From the cell containing the given text, extract its center point as (X, Y) coordinate. 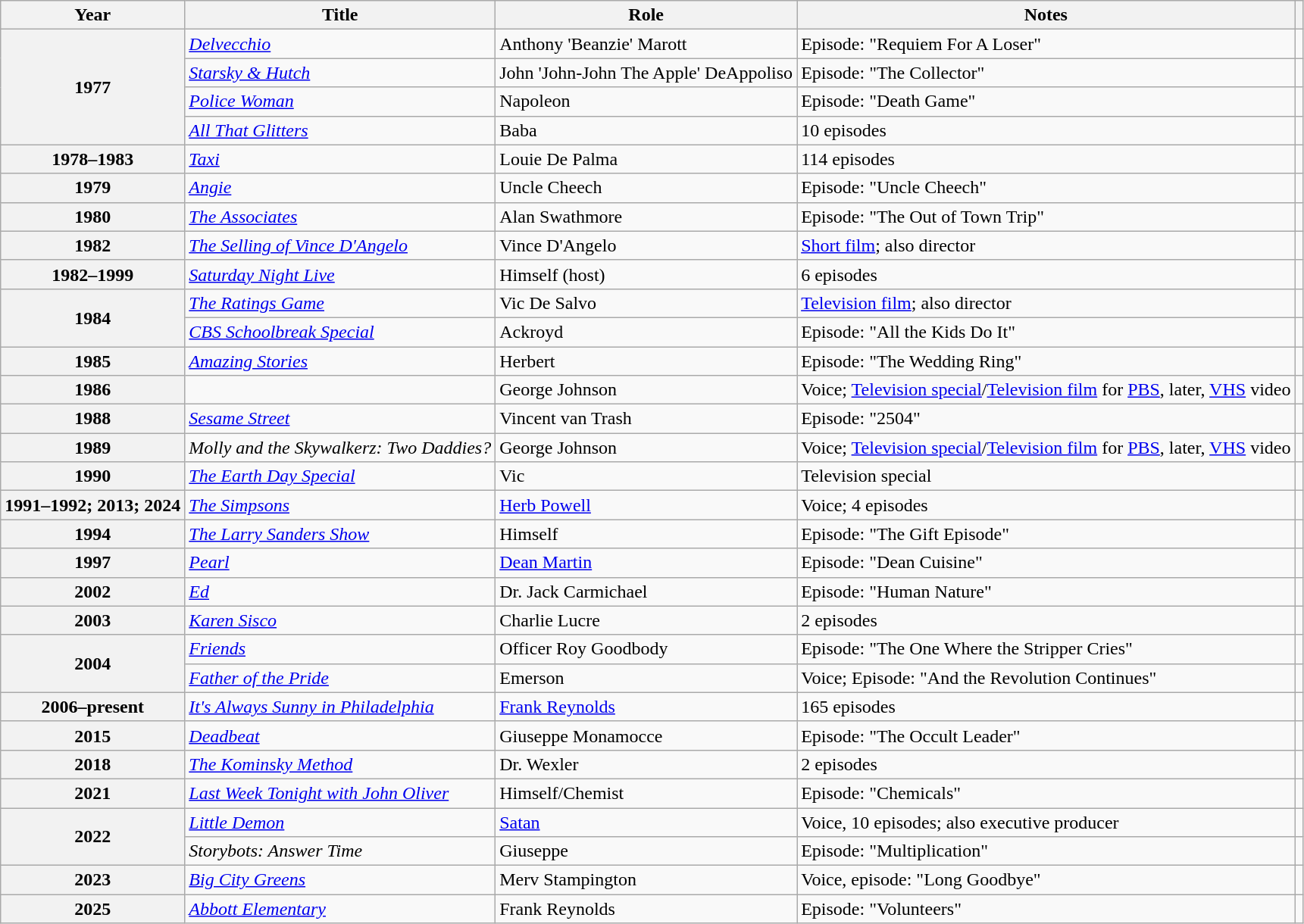
Television film; also director (1046, 303)
Ed (340, 592)
Angie (340, 188)
Episode: "The One Where the Stripper Cries" (1046, 649)
Friends (340, 649)
Episode: "The Collector" (1046, 73)
Himself (host) (646, 274)
Episode: "Human Nature" (1046, 592)
114 episodes (1046, 159)
The Larry Sanders Show (340, 534)
Anthony 'Beanzie' Marott (646, 44)
Amazing Stories (340, 361)
Role (646, 15)
Karen Sisco (340, 620)
Episode: "2504" (1046, 419)
1985 (92, 361)
Voice, episode: "Long Goodbye" (1046, 880)
Dr. Jack Carmichael (646, 592)
Emerson (646, 678)
The Earth Day Special (340, 476)
Police Woman (340, 101)
Charlie Lucre (646, 620)
Herb Powell (646, 505)
Dr. Wexler (646, 764)
The Selling of Vince D'Angelo (340, 245)
Satan (646, 822)
Starsky & Hutch (340, 73)
Episode: "Dean Cuisine" (1046, 563)
1991–1992; 2013; 2024 (92, 505)
Alan Swathmore (646, 217)
Merv Stampington (646, 880)
1994 (92, 534)
2002 (92, 592)
Uncle Cheech (646, 188)
Ackroyd (646, 332)
1988 (92, 419)
1989 (92, 448)
Episode: "The Out of Town Trip" (1046, 217)
Baba (646, 130)
Vincent van Trash (646, 419)
Herbert (646, 361)
1984 (92, 317)
Episode: "The Gift Episode" (1046, 534)
10 episodes (1046, 130)
Giuseppe Monamocce (646, 735)
2022 (92, 836)
Himself (646, 534)
Big City Greens (340, 880)
Episode: "Uncle Cheech" (1046, 188)
2006–present (92, 707)
Short film; also director (1046, 245)
Voice, 10 episodes; also executive producer (1046, 822)
Episode: "Chemicals" (1046, 793)
The Associates (340, 217)
2015 (92, 735)
Episode: "Multiplication" (1046, 851)
Title (340, 15)
Abbott Elementary (340, 909)
1986 (92, 390)
Taxi (340, 159)
Vince D'Angelo (646, 245)
It's Always Sunny in Philadelphia (340, 707)
Episode: "The Occult Leader" (1046, 735)
1997 (92, 563)
Voice; 4 episodes (1046, 505)
Episode: "Death Game" (1046, 101)
6 episodes (1046, 274)
Giuseppe (646, 851)
Notes (1046, 15)
Episode: "The Wedding Ring" (1046, 361)
Television special (1046, 476)
165 episodes (1046, 707)
Vic (646, 476)
Officer Roy Goodbody (646, 649)
Episode: "Volunteers" (1046, 909)
Himself/Chemist (646, 793)
CBS Schoolbreak Special (340, 332)
John 'John-John The Apple' DeAppoliso (646, 73)
Last Week Tonight with John Oliver (340, 793)
Dean Martin (646, 563)
1979 (92, 188)
2023 (92, 880)
The Kominsky Method (340, 764)
Storybots: Answer Time (340, 851)
2021 (92, 793)
1990 (92, 476)
Little Demon (340, 822)
Deadbeat (340, 735)
All That Glitters (340, 130)
Episode: "All the Kids Do It" (1046, 332)
Father of the Pride (340, 678)
1982 (92, 245)
Voice; Episode: "And the Revolution Continues" (1046, 678)
Molly and the Skywalkerz: Two Daddies? (340, 448)
Louie De Palma (646, 159)
Napoleon (646, 101)
1980 (92, 217)
2004 (92, 663)
The Simpsons (340, 505)
1982–1999 (92, 274)
2025 (92, 909)
2003 (92, 620)
1977 (92, 87)
1978–1983 (92, 159)
Year (92, 15)
Pearl (340, 563)
2018 (92, 764)
The Ratings Game (340, 303)
Delvecchio (340, 44)
Saturday Night Live (340, 274)
Vic De Salvo (646, 303)
Sesame Street (340, 419)
Episode: "Requiem For A Loser" (1046, 44)
